Return the [x, y] coordinate for the center point of the cell that contains the specified text.  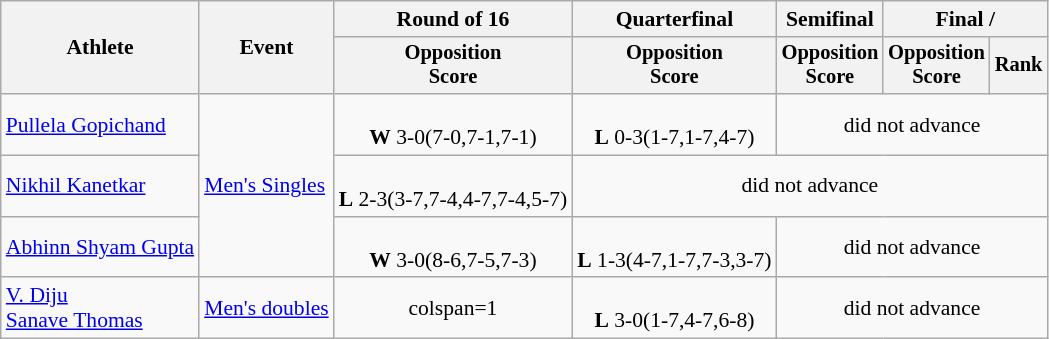
Pullela Gopichand [100, 124]
colspan=1 [454, 308]
Rank [1019, 66]
W 3-0(7-0,7-1,7-1) [454, 124]
Round of 16 [454, 19]
Abhinn Shyam Gupta [100, 248]
Men's doubles [266, 308]
L 0-3(1-7,1-7,4-7) [674, 124]
Semifinal [830, 19]
V. DijuSanave Thomas [100, 308]
Event [266, 48]
Men's Singles [266, 186]
W 3-0(8-6,7-5,7-3) [454, 248]
Nikhil Kanetkar [100, 186]
L 2-3(3-7,7-4,4-7,7-4,5-7) [454, 186]
Athlete [100, 48]
Final / [965, 19]
Quarterfinal [674, 19]
L 3-0(1-7,4-7,6-8) [674, 308]
L 1-3(4-7,1-7,7-3,3-7) [674, 248]
